Output the (x, y) coordinate of the center of the cell containing the given text.  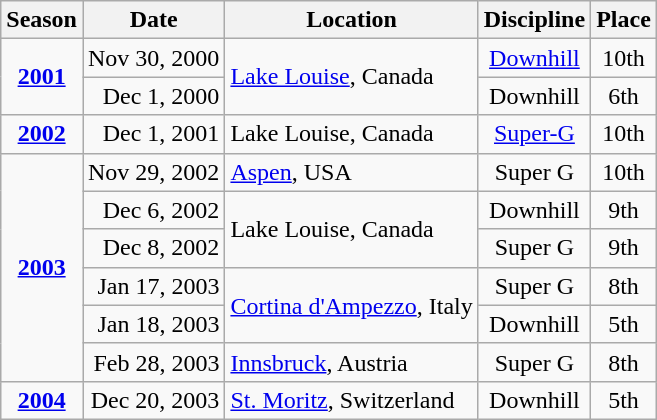
Feb 28, 2003 (153, 362)
Location (352, 20)
2002 (42, 134)
2001 (42, 77)
Place (624, 20)
Super-G (534, 134)
Dec 1, 2001 (153, 134)
Dec 6, 2002 (153, 210)
St. Moritz, Switzerland (352, 400)
Jan 17, 2003 (153, 286)
Dec 8, 2002 (153, 248)
Discipline (534, 20)
Cortina d'Ampezzo, Italy (352, 305)
Innsbruck, Austria (352, 362)
Dec 1, 2000 (153, 96)
Dec 20, 2003 (153, 400)
Aspen, USA (352, 172)
Jan 18, 2003 (153, 324)
Nov 30, 2000 (153, 58)
Date (153, 20)
2004 (42, 400)
6th (624, 96)
2003 (42, 267)
Season (42, 20)
Nov 29, 2002 (153, 172)
